Provide the [X, Y] coordinate of the cell's center where the given text is located.  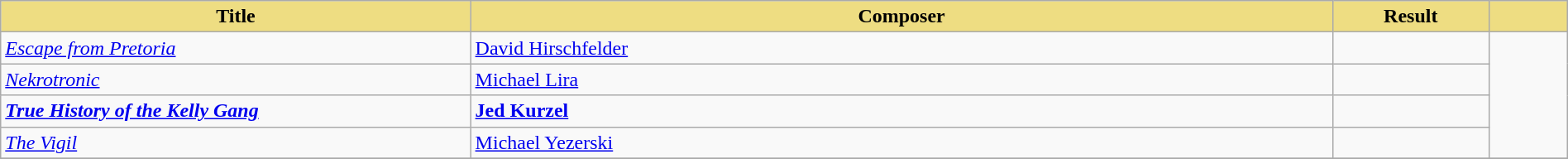
Michael Lira [901, 79]
Composer [901, 17]
True History of the Kelly Gang [236, 111]
Michael Yezerski [901, 142]
Title [236, 17]
Jed Kurzel [901, 111]
David Hirschfelder [901, 48]
Escape from Pretoria [236, 48]
The Vigil [236, 142]
Result [1411, 17]
Nekrotronic [236, 79]
